Pinpoint the cell where the given text exists, returning its (x, y) midpoint coordinate. 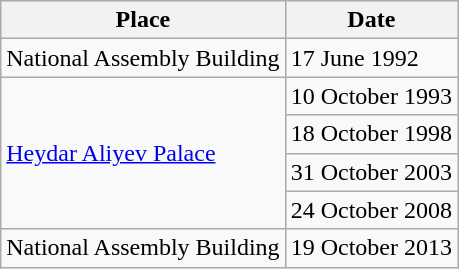
Place (143, 20)
19 October 2013 (371, 248)
24 October 2008 (371, 210)
17 June 1992 (371, 58)
31 October 2003 (371, 172)
Heydar Aliyev Palace (143, 153)
18 October 1998 (371, 134)
Date (371, 20)
10 October 1993 (371, 96)
